Return the [x, y] coordinate for the center point of the cell that contains the specified text.  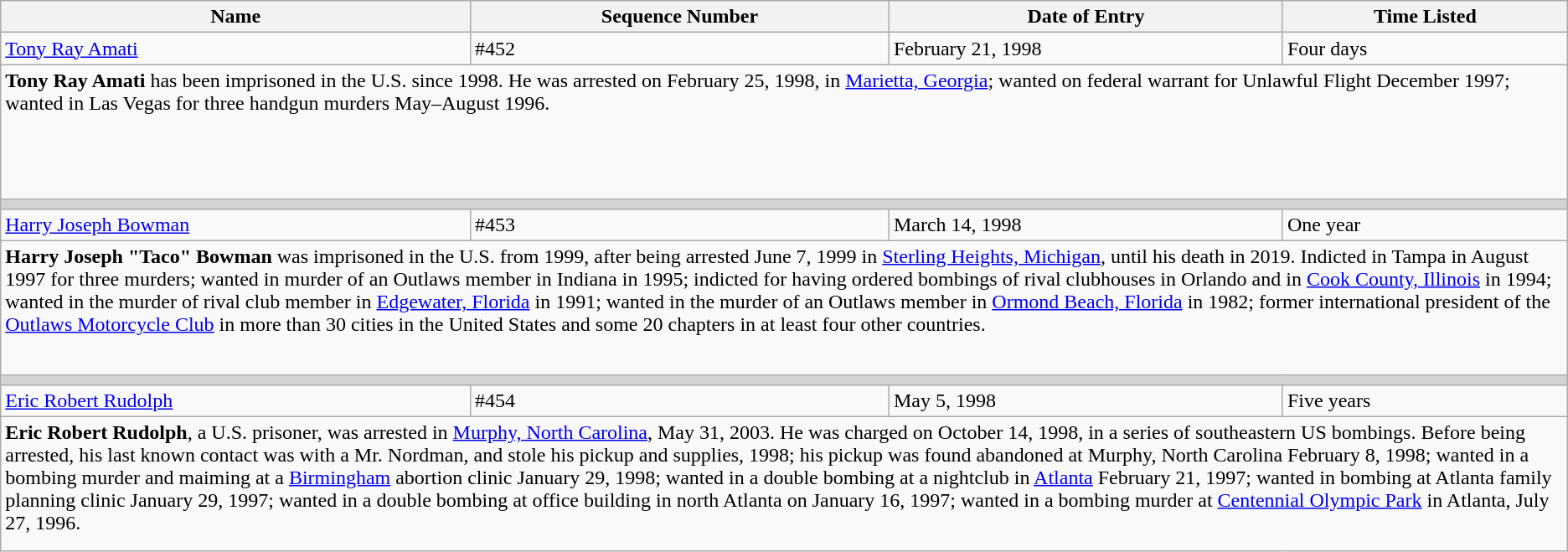
Name [236, 17]
#454 [680, 400]
One year [1425, 224]
Tony Ray Amati [236, 49]
Date of Entry [1086, 17]
#453 [680, 224]
February 21, 1998 [1086, 49]
Time Listed [1425, 17]
March 14, 1998 [1086, 224]
#452 [680, 49]
Four days [1425, 49]
Five years [1425, 400]
Harry Joseph Bowman [236, 224]
Eric Robert Rudolph [236, 400]
Sequence Number [680, 17]
May 5, 1998 [1086, 400]
